Find where the given text appears and provide that cell's center as (x, y) coordinate. 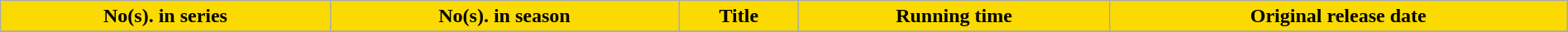
No(s). in series (165, 16)
No(s). in season (504, 16)
Running time (954, 16)
Original release date (1338, 16)
Title (739, 16)
